Output the [x, y] coordinate of the center of the cell containing the given text.  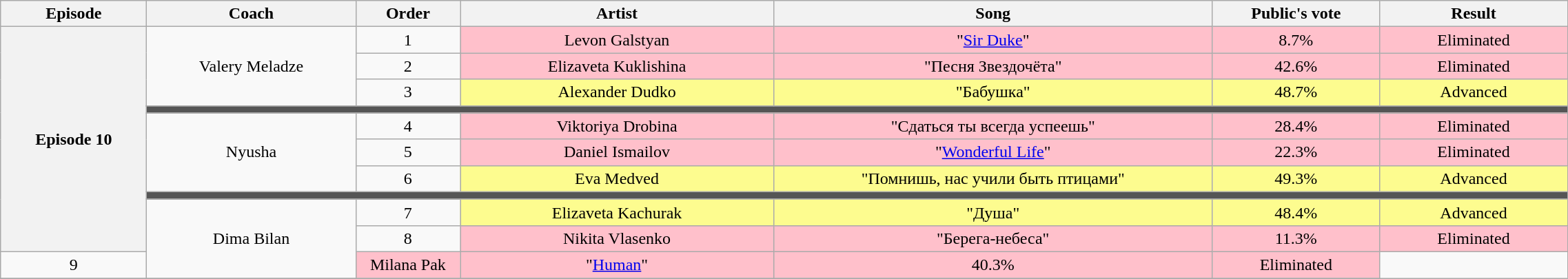
Elizaveta Kuklishina [618, 66]
Nyusha [251, 152]
Valery Meladze [251, 66]
Dima Bilan [251, 238]
"Сдаться ты всегда успеешь" [992, 126]
Alexander Dudko [618, 92]
Viktoriya Drobina [618, 126]
Result [1474, 14]
"Human" [618, 265]
"Sir Duke" [992, 40]
3 [408, 92]
49.3% [1296, 178]
8 [408, 238]
22.3% [1296, 152]
"Песня Звездочёта" [992, 66]
Coach [251, 14]
7 [408, 212]
"Душа" [992, 212]
Eva Medved [618, 178]
Artist [618, 14]
Order [408, 14]
Nikita Vlasenko [618, 238]
Milana Pak [408, 265]
6 [408, 178]
Levon Galstyan [618, 40]
"Бабушка" [992, 92]
Song [992, 14]
"Помнишь, нас учили быть птицами" [992, 178]
48.4% [1296, 212]
28.4% [1296, 126]
4 [408, 126]
Elizaveta Kachurak [618, 212]
8.7% [1296, 40]
Episode [74, 14]
5 [408, 152]
40.3% [992, 265]
Daniel Ismailov [618, 152]
9 [74, 265]
"Берега-небеса" [992, 238]
Episode 10 [74, 139]
2 [408, 66]
42.6% [1296, 66]
11.3% [1296, 238]
"Wonderful Life" [992, 152]
Public's vote [1296, 14]
48.7% [1296, 92]
1 [408, 40]
